Search for the cell housing the specified text and yield its (X, Y) center coordinate. 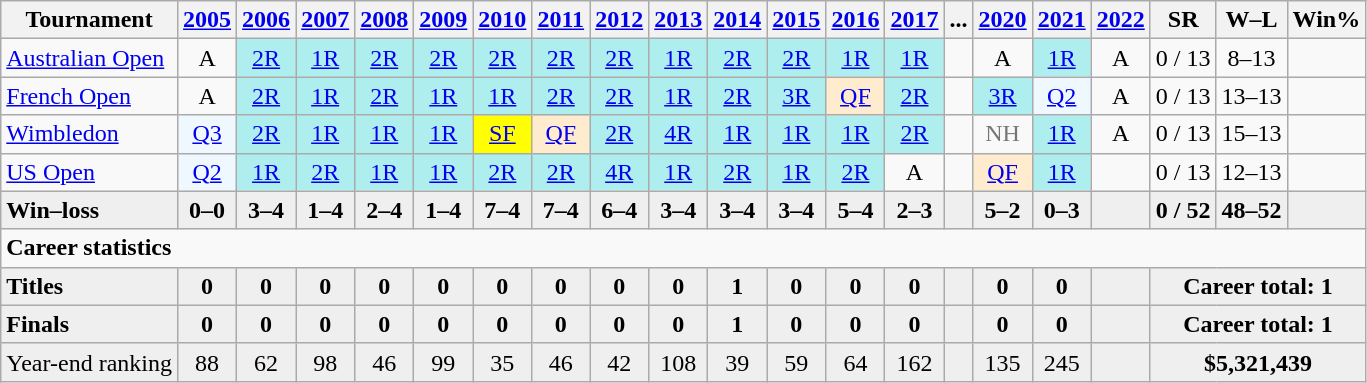
Titles (90, 286)
... (958, 20)
98 (326, 362)
$5,321,439 (1258, 362)
0 / 52 (1183, 210)
Finals (90, 324)
135 (1002, 362)
2020 (1002, 20)
62 (266, 362)
SF (502, 134)
NH (1002, 134)
Australian Open (90, 58)
59 (796, 362)
French Open (90, 96)
12–13 (1252, 172)
0–0 (208, 210)
2–4 (384, 210)
108 (678, 362)
2007 (326, 20)
Q3 (208, 134)
6–4 (620, 210)
5–4 (856, 210)
2015 (796, 20)
2006 (266, 20)
2014 (738, 20)
2010 (502, 20)
2017 (914, 20)
2–3 (914, 210)
Year-end ranking (90, 362)
15–13 (1252, 134)
2011 (561, 20)
Wimbledon (90, 134)
SR (1183, 20)
5–2 (1002, 210)
2013 (678, 20)
2012 (620, 20)
2009 (444, 20)
0–3 (1062, 210)
99 (444, 362)
2008 (384, 20)
162 (914, 362)
Win–loss (90, 210)
64 (856, 362)
39 (738, 362)
Career statistics (684, 248)
2021 (1062, 20)
8–13 (1252, 58)
13–13 (1252, 96)
2022 (1120, 20)
Tournament (90, 20)
2005 (208, 20)
35 (502, 362)
US Open (90, 172)
42 (620, 362)
W–L (1252, 20)
245 (1062, 362)
88 (208, 362)
48–52 (1252, 210)
2016 (856, 20)
Win% (1326, 20)
